Return (x, y) of the center of cell containing provided text 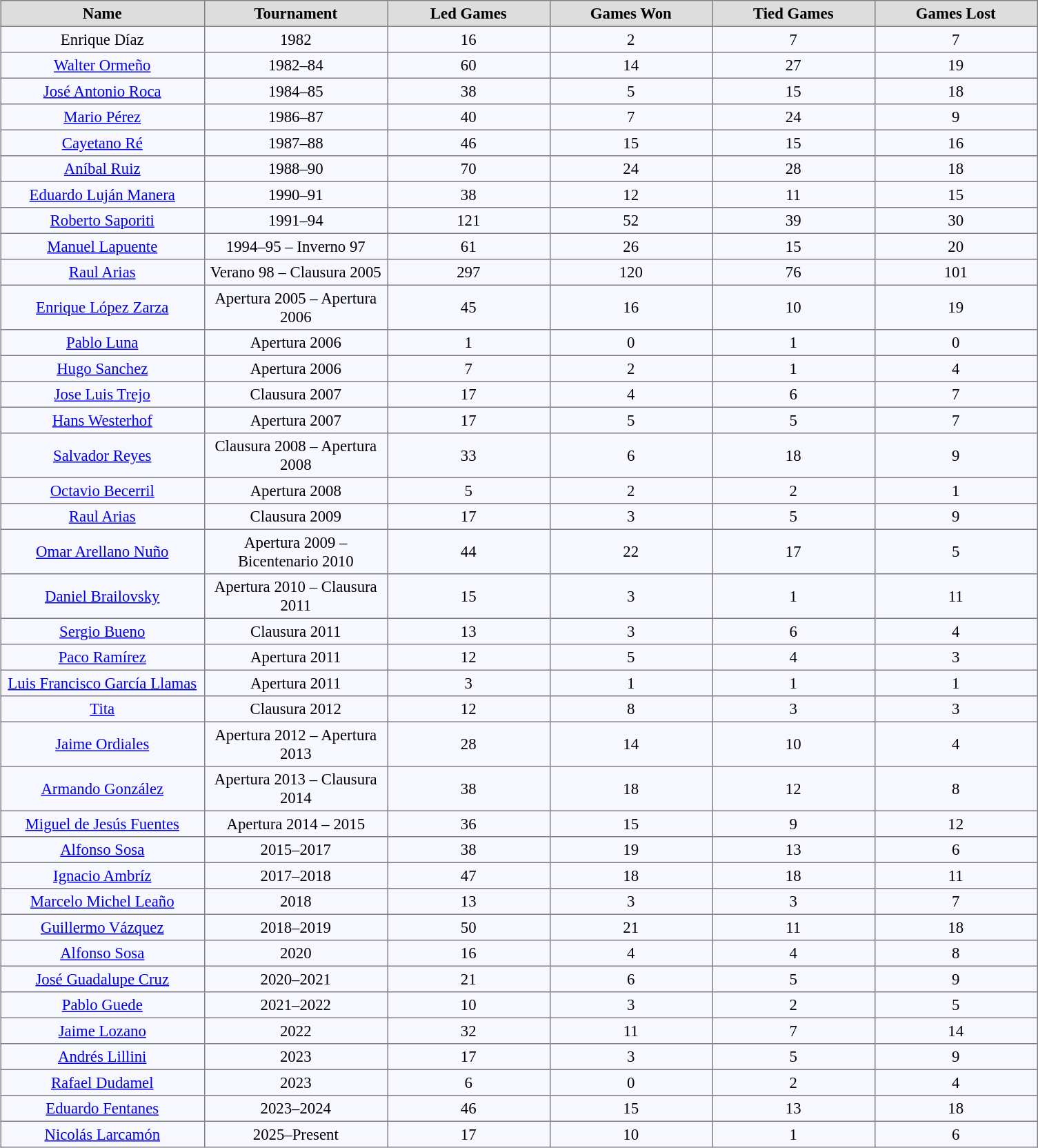
Aníbal Ruiz (102, 169)
Eduardo Luján Manera (102, 195)
Games Lost (956, 14)
Walter Ormeño (102, 66)
Salvador Reyes (102, 455)
Apertura 2005 – Apertura 2006 (296, 307)
2017–2018 (296, 875)
Daniel Brailovsky (102, 596)
70 (469, 169)
101 (956, 273)
1990–91 (296, 195)
2023–2024 (296, 1109)
Name (102, 14)
26 (631, 246)
Cayetano Ré (102, 143)
Games Won (631, 14)
Mario Pérez (102, 117)
297 (469, 273)
61 (469, 246)
Eduardo Fentanes (102, 1109)
Nicolás Larcamón (102, 1134)
Apertura 2013 – Clausura 2014 (296, 789)
Apertura 2009 – Bicentenario 2010 (296, 551)
Andrés Lillini (102, 1057)
60 (469, 66)
Jose Luis Trejo (102, 395)
Led Games (469, 14)
1988–90 (296, 169)
2015–2017 (296, 850)
39 (793, 221)
Manuel Lapuente (102, 246)
Luis Francisco García Llamas (102, 683)
22 (631, 551)
Roberto Saporiti (102, 221)
Armando González (102, 789)
47 (469, 875)
Octavio Becerril (102, 491)
121 (469, 221)
José Antonio Roca (102, 91)
Pablo Luna (102, 343)
Tied Games (793, 14)
40 (469, 117)
20 (956, 246)
Enrique López Zarza (102, 307)
30 (956, 221)
45 (469, 307)
120 (631, 273)
2020 (296, 953)
76 (793, 273)
1987–88 (296, 143)
Apertura 2008 (296, 491)
Rafael Dudamel (102, 1082)
Clausura 2007 (296, 395)
Ignacio Ambríz (102, 875)
32 (469, 1031)
50 (469, 927)
Clausura 2011 (296, 631)
Hugo Sanchez (102, 368)
2025–Present (296, 1134)
Marcelo Michel Leaño (102, 902)
Clausura 2008 – Apertura 2008 (296, 455)
Omar Arellano Nuño (102, 551)
Apertura 2010 – Clausura 2011 (296, 596)
2021–2022 (296, 1005)
Apertura 2014 – 2015 (296, 824)
Guillermo Vázquez (102, 927)
Jaime Lozano (102, 1031)
1982 (296, 39)
33 (469, 455)
Tita (102, 709)
Apertura 2007 (296, 420)
2022 (296, 1031)
Paco Ramírez (102, 657)
44 (469, 551)
Pablo Guede (102, 1005)
1984–85 (296, 91)
2020–2021 (296, 979)
Hans Westerhof (102, 420)
José Guadalupe Cruz (102, 979)
Apertura 2012 – Apertura 2013 (296, 744)
Tournament (296, 14)
2018 (296, 902)
2018–2019 (296, 927)
1986–87 (296, 117)
Jaime Ordiales (102, 744)
Enrique Díaz (102, 39)
52 (631, 221)
1991–94 (296, 221)
1994–95 – Inverno 97 (296, 246)
27 (793, 66)
Clausura 2012 (296, 709)
Sergio Bueno (102, 631)
Verano 98 – Clausura 2005 (296, 273)
Clausura 2009 (296, 517)
Miguel de Jesús Fuentes (102, 824)
1982–84 (296, 66)
36 (469, 824)
